Extract the (X, Y) coordinate from the center of the cell holding the provided text.  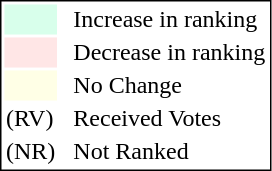
No Change (170, 85)
Not Ranked (170, 151)
(RV) (30, 119)
(NR) (30, 151)
Decrease in ranking (170, 53)
Received Votes (170, 119)
Increase in ranking (170, 19)
